Extract the [X, Y] coordinate from the center of the cell holding the provided text.  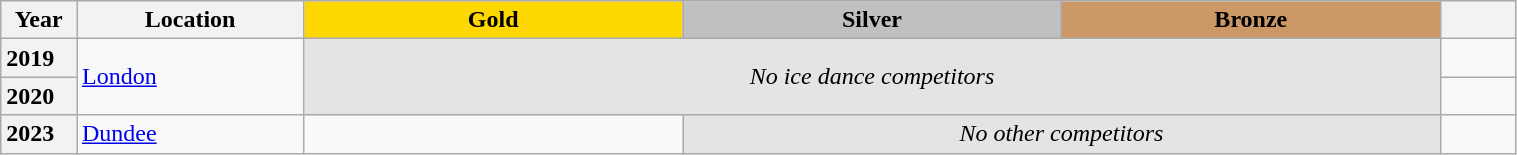
London [190, 77]
No other competitors [1062, 134]
2023 [39, 134]
No ice dance competitors [872, 77]
Gold [494, 20]
2019 [39, 58]
Silver [872, 20]
Location [190, 20]
2020 [39, 96]
Dundee [190, 134]
Bronze [1250, 20]
Year [39, 20]
